Find where the given text appears and provide that cell's center as [x, y] coordinate. 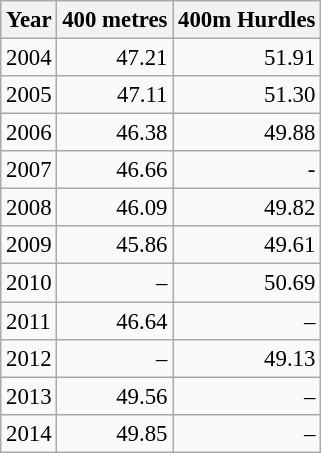
49.61 [247, 245]
46.66 [115, 170]
2014 [29, 433]
2008 [29, 208]
49.88 [247, 133]
46.64 [115, 321]
2013 [29, 396]
400 metres [115, 20]
2012 [29, 358]
2006 [29, 133]
2007 [29, 170]
47.21 [115, 58]
46.38 [115, 133]
49.13 [247, 358]
47.11 [115, 95]
Year [29, 20]
2009 [29, 245]
2011 [29, 321]
51.91 [247, 58]
49.56 [115, 396]
49.85 [115, 433]
45.86 [115, 245]
2010 [29, 283]
- [247, 170]
51.30 [247, 95]
2004 [29, 58]
46.09 [115, 208]
49.82 [247, 208]
2005 [29, 95]
400m Hurdles [247, 20]
50.69 [247, 283]
